Identify which cell holds the provided text, then report its (X, Y) central coordinate. 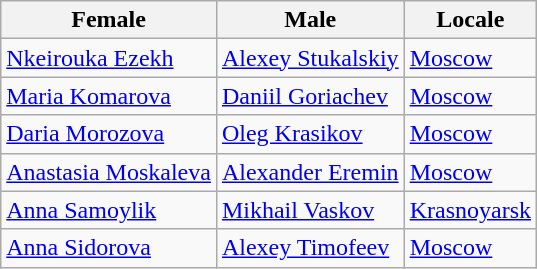
Anastasia Moskaleva (109, 172)
Nkeirouka Ezekh (109, 58)
Krasnoyarsk (470, 210)
Oleg Krasikov (310, 134)
Maria Komarova (109, 96)
Alexander Eremin (310, 172)
Alexey Timofeev (310, 248)
Locale (470, 20)
Anna Samoylik (109, 210)
Anna Sidorova (109, 248)
Daria Morozova (109, 134)
Male (310, 20)
Alexey Stukalskiy (310, 58)
Mikhail Vaskov (310, 210)
Female (109, 20)
Daniil Goriachev (310, 96)
